Determine the (X, Y) coordinate at the center of the cell enclosing the given text.  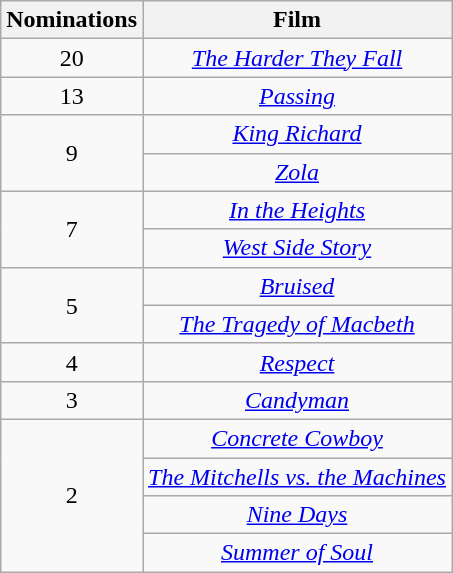
Passing (296, 96)
Nine Days (296, 515)
5 (72, 305)
13 (72, 96)
Respect (296, 362)
Candyman (296, 400)
Film (296, 20)
Concrete Cowboy (296, 438)
Nominations (72, 20)
The Harder They Fall (296, 58)
The Mitchells vs. the Machines (296, 477)
Zola (296, 172)
West Side Story (296, 248)
King Richard (296, 134)
9 (72, 153)
Summer of Soul (296, 553)
3 (72, 400)
4 (72, 362)
2 (72, 495)
Bruised (296, 286)
In the Heights (296, 210)
7 (72, 229)
The Tragedy of Macbeth (296, 324)
20 (72, 58)
